Identify which cell holds the provided text, then report its [X, Y] central coordinate. 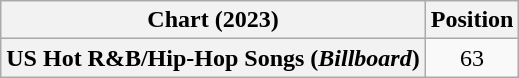
Position [472, 20]
Chart (2023) [213, 20]
US Hot R&B/Hip-Hop Songs (Billboard) [213, 58]
63 [472, 58]
